Scan for the cell matching the given text and deliver its [x, y] coordinate at center. 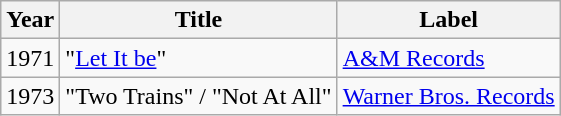
1971 [30, 58]
1973 [30, 96]
Year [30, 20]
Title [198, 20]
"Let It be" [198, 58]
A&M Records [448, 58]
Label [448, 20]
"Two Trains" / "Not At All" [198, 96]
Warner Bros. Records [448, 96]
